Search for the cell housing the specified text and yield its [x, y] center coordinate. 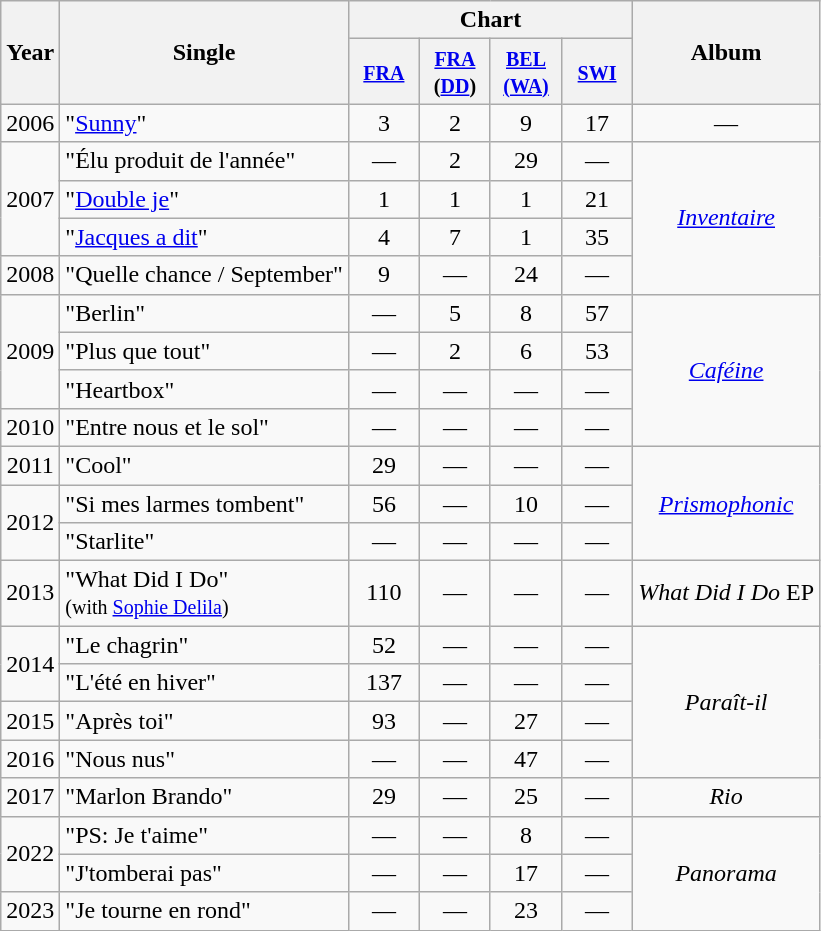
25 [526, 797]
4 [384, 237]
27 [526, 721]
2013 [30, 594]
Caféine [726, 370]
Rio [726, 797]
56 [384, 503]
23 [526, 911]
Album [726, 52]
"Nous nus" [204, 759]
"Sunny" [204, 123]
2008 [30, 275]
"Je tourne en rond" [204, 911]
2010 [30, 427]
FRA [384, 72]
"J'tomberai pas" [204, 873]
Paraît-il [726, 702]
2006 [30, 123]
Single [204, 52]
"L'été en hiver" [204, 683]
"Élu produit de l'année" [204, 161]
2011 [30, 465]
"Heartbox" [204, 389]
Panorama [726, 873]
2012 [30, 522]
Prismophonic [726, 503]
2017 [30, 797]
2009 [30, 351]
"Après toi" [204, 721]
53 [598, 351]
"Plus que tout" [204, 351]
"Marlon Brando" [204, 797]
"Entre nous et le sol" [204, 427]
5 [454, 313]
"Jacques a dit" [204, 237]
SWI [598, 72]
"Cool" [204, 465]
24 [526, 275]
BEL(WA) [526, 72]
Chart [490, 20]
Inventaire [726, 218]
93 [384, 721]
"Le chagrin" [204, 645]
21 [598, 199]
137 [384, 683]
35 [598, 237]
57 [598, 313]
10 [526, 503]
2014 [30, 664]
3 [384, 123]
6 [526, 351]
Year [30, 52]
2016 [30, 759]
"Starlite" [204, 542]
What Did I Do EP [726, 594]
2023 [30, 911]
"What Did I Do" (with Sophie Delila) [204, 594]
2022 [30, 854]
"Quelle chance / September" [204, 275]
47 [526, 759]
7 [454, 237]
"Si mes larmes tombent" [204, 503]
2007 [30, 199]
"Double je" [204, 199]
FRA (DD) [454, 72]
"Berlin" [204, 313]
"PS: Je t'aime" [204, 835]
52 [384, 645]
2015 [30, 721]
110 [384, 594]
